Pinpoint the cell where the given text exists, returning its (X, Y) midpoint coordinate. 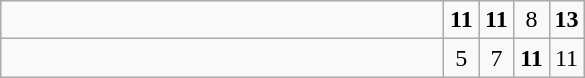
13 (566, 20)
8 (532, 20)
7 (496, 58)
5 (462, 58)
